Return (X, Y) of the center of cell containing provided text 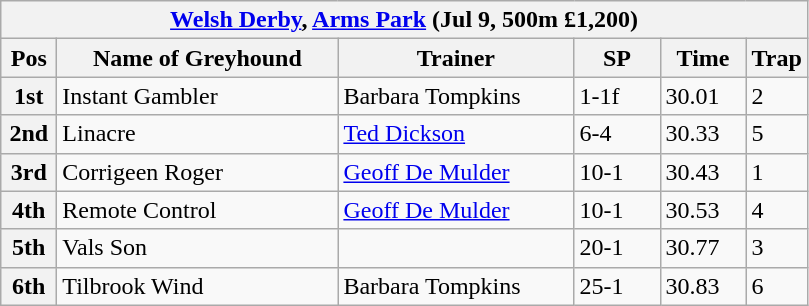
6-4 (617, 134)
1-1f (617, 96)
Remote Control (198, 210)
4th (29, 210)
30.01 (703, 96)
6 (776, 286)
Tilbrook Wind (198, 286)
20-1 (617, 248)
Time (703, 58)
4 (776, 210)
Ted Dickson (456, 134)
30.83 (703, 286)
30.33 (703, 134)
Trainer (456, 58)
30.77 (703, 248)
Corrigeen Roger (198, 172)
Welsh Derby, Arms Park (Jul 9, 500m £1,200) (404, 20)
5 (776, 134)
2nd (29, 134)
Trap (776, 58)
Vals Son (198, 248)
SP (617, 58)
30.53 (703, 210)
5th (29, 248)
Linacre (198, 134)
30.43 (703, 172)
3 (776, 248)
Pos (29, 58)
25-1 (617, 286)
2 (776, 96)
1st (29, 96)
1 (776, 172)
6th (29, 286)
3rd (29, 172)
Instant Gambler (198, 96)
Name of Greyhound (198, 58)
